Return (x, y) of the center of cell containing provided text 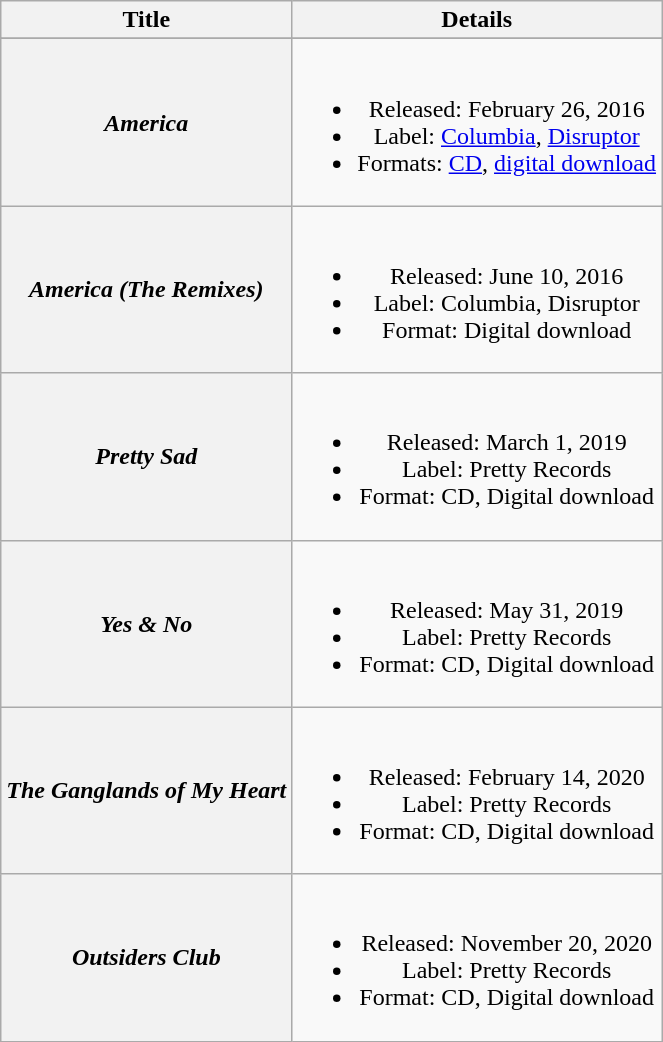
Outsiders Club (146, 958)
Released: February 26, 2016Label: Columbia, DisruptorFormats: CD, digital download (477, 122)
Released: May 31, 2019Label: Pretty RecordsFormat: CD, Digital download (477, 624)
Title (146, 20)
Details (477, 20)
America (146, 122)
Yes & No (146, 624)
Released: February 14, 2020Label: Pretty RecordsFormat: CD, Digital download (477, 790)
The Ganglands of My Heart (146, 790)
America (The Remixes) (146, 290)
Released: June 10, 2016Label: Columbia, DisruptorFormat: Digital download (477, 290)
Released: March 1, 2019Label: Pretty RecordsFormat: CD, Digital download (477, 456)
Pretty Sad (146, 456)
Released: November 20, 2020Label: Pretty RecordsFormat: CD, Digital download (477, 958)
